Provide the (x, y) coordinate of the cell's center where the given text is located.  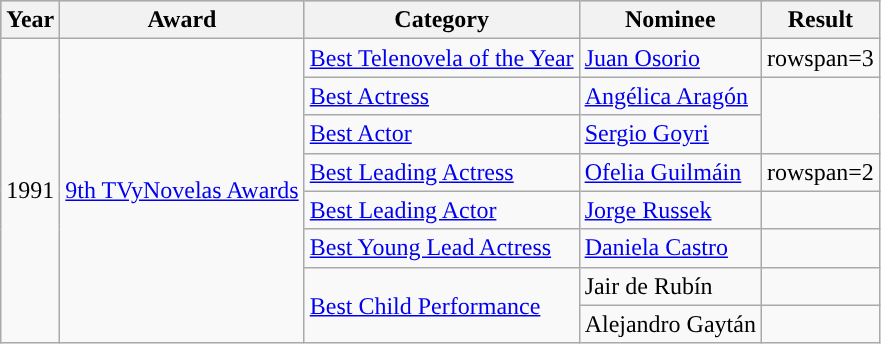
Best Telenovela of the Year (442, 58)
Jorge Russek (670, 210)
rowspan=2 (820, 172)
Juan Osorio (670, 58)
Angélica Aragón (670, 96)
Ofelia Guilmáin (670, 172)
Best Young Lead Actress (442, 248)
Daniela Castro (670, 248)
Nominee (670, 20)
Award (182, 20)
Best Leading Actress (442, 172)
Jair de Rubín (670, 286)
Best Child Performance (442, 305)
Best Leading Actor (442, 210)
Alejandro Gaytán (670, 324)
Year (30, 20)
9th TVyNovelas Awards (182, 191)
Best Actress (442, 96)
Sergio Goyri (670, 134)
Result (820, 20)
Category (442, 20)
rowspan=3 (820, 58)
Best Actor (442, 134)
1991 (30, 191)
